Search for the cell housing the specified text and yield its [X, Y] center coordinate. 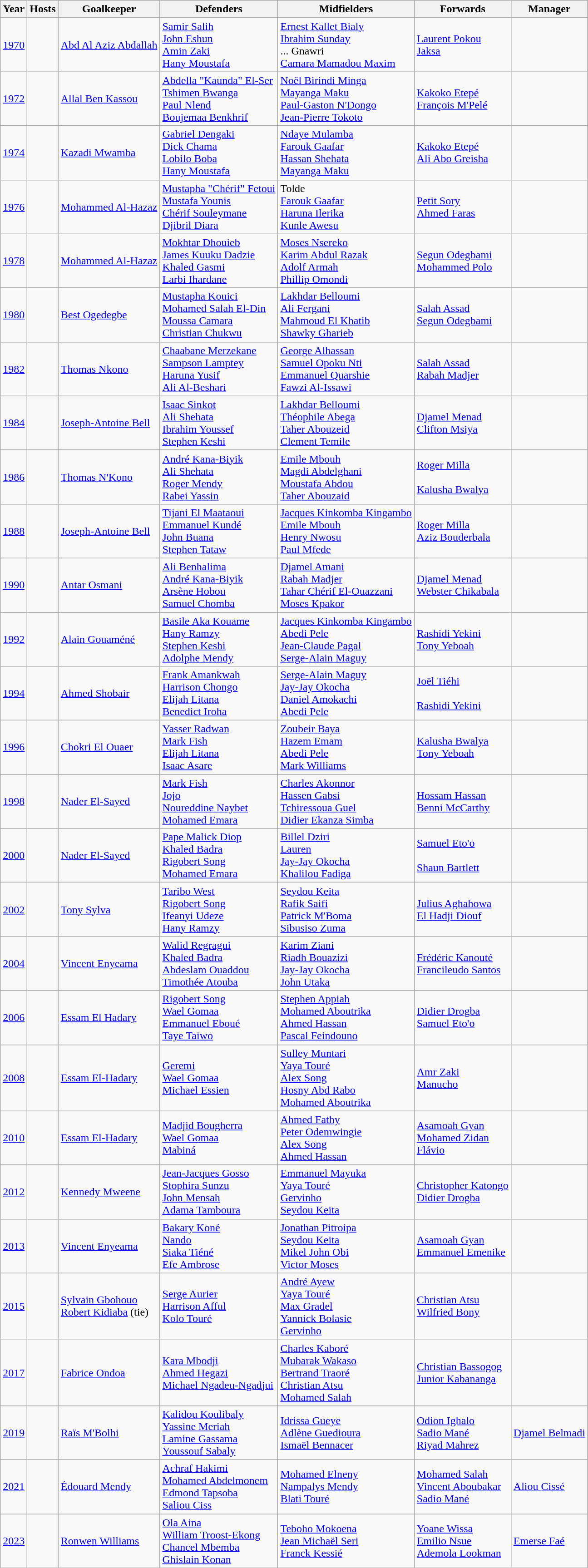
Frédéric Kanouté Francileudo Santos [462, 963]
Year [14, 9]
2006 [14, 1018]
Laurent Pokou Jaksa [462, 44]
1994 [14, 694]
Defenders [219, 9]
Madjid Bougherra Wael Gomaa Mabiná [219, 1138]
Kazadi Mwamba [109, 153]
Hosts [43, 9]
Moses Nsereko Karim Abdul Razak Adolf Armah Phillip Omondi [346, 261]
Christian Atsu Wilfried Bony [462, 1306]
Sylvain Gbohouo Robert Kidiaba (tie) [109, 1306]
Mustapha "Chérif" Fetoui Mustafa Younis Chérif Souleymane Djibril Diara [219, 207]
2012 [14, 1192]
Karim Ziani Riadh Bouazizi Jay-Jay Okocha John Utaka [346, 963]
Chaabane Merzekane Sampson Lamptey Haruna Yusif Ali Al-Beshari [219, 369]
Mustapha Kouici Mohamed Salah El-Din Moussa Camara Christian Chukwu [219, 315]
Samir Salih John Eshun Amin Zaki Hany Moustafa [219, 44]
Emile Mbouh Magdi Abdelghani Moustafa Abdou Taher Abouzaid [346, 477]
Walid Regragui Khaled Badra Abdeslam Ouaddou Timothée Atouba [219, 963]
Asamoah Gyan Emmanuel Emenike [462, 1246]
Achraf Hakimi Mohamed Abdelmonem Edmond Tapsoba Saliou Ciss [219, 1486]
Seydou Keita Rafik Saifi Patrick M'Boma Sibusiso Zuma [346, 910]
Geremi Wael Gomaa Michael Essien [219, 1078]
2004 [14, 963]
2010 [14, 1138]
Yasser Radwan Mark Fish Elijah Litana Isaac Asare [219, 747]
André Kana-Biyik Ali Shehata Roger Mendy Rabei Yassin [219, 477]
Goalkeeper [109, 9]
Emmanuel Mayuka Yaya Touré Gervinho Seydou Keita [346, 1192]
André Ayew Yaya Touré Max Gradel Yannick Bolasie Gervinho [346, 1306]
Abdella "Kaunda" El-Ser Tshimen Bwanga Paul Nlend Boujemaa Benkhrif [219, 99]
Serge Aurier Harrison Afful Kolo Touré [219, 1306]
Fabrice Ondoa [109, 1372]
Idrissa Gueye Adlène Guedioura Ismaël Bennacer [346, 1433]
Christopher Katongo Didier Drogba [462, 1192]
Antar Osmani [109, 585]
1976 [14, 207]
Mokhtar Dhouieb James Kuuku Dadzie Khaled Gasmi Larbi Ihardane [219, 261]
Stephen Appiah Mohamed Aboutrika Ahmed Hassan Pascal Feindouno [346, 1018]
Charles Akonnor Hassen Gabsi Tchiressoua Guel Didier Ekanza Simba [346, 802]
Thomas N'Kono [109, 477]
Teboho Mokoena Jean Michaël Seri Franck Kessié [346, 1541]
1990 [14, 585]
Frank Amankwah Harrison Chongo Elijah Litana Benedict Iroha [219, 694]
Forwards [462, 9]
Tolde Farouk Gaafar Haruna Ilerika Kunle Awesu [346, 207]
1998 [14, 802]
Julius Aghahowa El Hadji Diouf [462, 910]
2015 [14, 1306]
2013 [14, 1246]
Emerse Faé [549, 1541]
1986 [14, 477]
Ahmed Fathy Peter Odemwingie Alex Song Ahmed Hassan [346, 1138]
Jacques Kinkomba Kingambo Abedi Pele Jean-Claude Pagal Serge-Alain Maguy [346, 639]
Hossam Hassan Benni McCarthy [462, 802]
Tony Sylva [109, 910]
1970 [14, 44]
1988 [14, 531]
Alain Gouaméné [109, 639]
Ndaye Mulamba Farouk Gaafar Hassan Shehata Mayanga Maku [346, 153]
1972 [14, 99]
Abd Al Aziz Abdallah [109, 44]
Petit Sory Ahmed Faras [462, 207]
Taribo West Rigobert Song Ifeanyi Udeze Hany Ramzy [219, 910]
1996 [14, 747]
Chokri El Ouaer [109, 747]
1980 [14, 315]
2017 [14, 1372]
Kara Mbodji Ahmed Hegazi Michael Ngadeu-Ngadjui [219, 1372]
Basile Aka Kouame Hany Ramzy Stephen Keshi Adolphe Mendy [219, 639]
Kennedy Mweene [109, 1192]
Jonathan Pitroipa Seydou Keita Mikel John Obi Victor Moses [346, 1246]
Odion Ighalo Sadio Mané Riyad Mahrez [462, 1433]
Roger Milla Aziz Bouderbala [462, 531]
Ali Benhalima André Kana-Biyik Arsène Hobou Samuel Chomba [219, 585]
Édouard Mendy [109, 1486]
Isaac Sinkot Ali Shehata Ibrahim Youssef Stephen Keshi [219, 423]
Mark Fish Jojo Noureddine Naybet Mohamed Emara [219, 802]
Essam El Hadary [109, 1018]
Christian Bassogog Junior Kabananga [462, 1372]
2021 [14, 1486]
Serge-Alain Maguy Jay-Jay Okocha Daniel Amokachi Abedi Pele [346, 694]
Salah Assad Segun Odegbami [462, 315]
Allal Ben Kassou [109, 99]
Didier Drogba Samuel Eto'o [462, 1018]
Charles Kaboré Mubarak Wakaso Bertrand Traoré Christian Atsu Mohamed Salah [346, 1372]
Mohamed Elneny Nampalys Mendy Blati Touré [346, 1486]
Kakoko Etepé Ali Abo Greisha [462, 153]
Ahmed Shobair [109, 694]
1974 [14, 153]
Amr Zaki Manucho [462, 1078]
Djamel Menad Clifton Msiya [462, 423]
Manager [549, 9]
Djamel Belmadi [549, 1433]
1992 [14, 639]
Billel Dziri Lauren Jay-Jay Okocha Khalilou Fadiga [346, 855]
2019 [14, 1433]
Lakhdar Belloumi Ali Fergani Mahmoud El Khatib Shawky Gharieb [346, 315]
2002 [14, 910]
Rashidi Yekini Tony Yeboah [462, 639]
Yoane Wissa Emilio Nsue Ademola Lookman [462, 1541]
Segun Odegbami Mohammed Polo [462, 261]
2008 [14, 1078]
Aliou Cissé [549, 1486]
Jean-Jacques Gosso Stophira Sunzu John Mensah Adama Tamboura [219, 1192]
Zoubeir Baya Hazem Emam Abedi Pele Mark Williams [346, 747]
2000 [14, 855]
Salah Assad Rabah Madjer [462, 369]
Asamoah Gyan Mohamed Zidan Flávio [462, 1138]
Kakoko Etepé François M'Pelé [462, 99]
George Alhassan Samuel Opoku Nti Emmanuel Quarshie Fawzi Al-Issawi [346, 369]
Joël Tiéhi Rashidi Yekini [462, 694]
Rigobert Song Wael Gomaa Emmanuel Eboué Taye Taiwo [219, 1018]
Jacques Kinkomba Kingambo Emile Mbouh Henry Nwosu Paul Mfede [346, 531]
Roger Milla Kalusha Bwalya [462, 477]
Tijani El Maataoui Emmanuel Kundé John Buana Stephen Tataw [219, 531]
Lakhdar Belloumi Théophile Abega Taher Abouzeid Clement Temile [346, 423]
Kalidou Koulibaly Yassine Meriah Lamine Gassama Youssouf Sabaly [219, 1433]
1984 [14, 423]
Ronwen Williams [109, 1541]
Thomas Nkono [109, 369]
Ola Aina William Troost-Ekong Chancel Mbemba Ghislain Konan [219, 1541]
Djamel Menad Webster Chikabala [462, 585]
1978 [14, 261]
1982 [14, 369]
Midfielders [346, 9]
Sulley Muntari Yaya Touré Alex Song Hosny Abd Rabo Mohamed Aboutrika [346, 1078]
2023 [14, 1541]
Djamel Amani Rabah Madjer Tahar Chérif El-Ouazzani Moses Kpakor [346, 585]
Bakary Koné Nando Siaka Tiéné Efe Ambrose [219, 1246]
Gabriel Dengaki Dick Chama Lobilo Boba Hany Moustafa [219, 153]
Samuel Eto'o Shaun Bartlett [462, 855]
Raïs M'Bolhi [109, 1433]
Ernest Kallet Bialy Ibrahim Sunday ... Gnawri Camara Mamadou Maxim [346, 44]
Mohamed Salah Vincent Aboubakar Sadio Mané [462, 1486]
Noël Birindi Minga Mayanga Maku Paul-Gaston N'Dongo Jean-Pierre Tokoto [346, 99]
Best Ogedegbe [109, 315]
Pape Malick Diop Khaled Badra Rigobert Song Mohamed Emara [219, 855]
Kalusha Bwalya Tony Yeboah [462, 747]
